Provide the [x, y] coordinate of the cell's center where the given text is located.  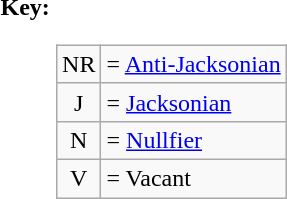
= Nullfier [194, 140]
N [79, 140]
= Anti-Jacksonian [194, 64]
= Jacksonian [194, 102]
V [79, 178]
= Vacant [194, 178]
NR [79, 64]
J [79, 102]
